Find where the given text appears and provide that cell's center as [X, Y] coordinate. 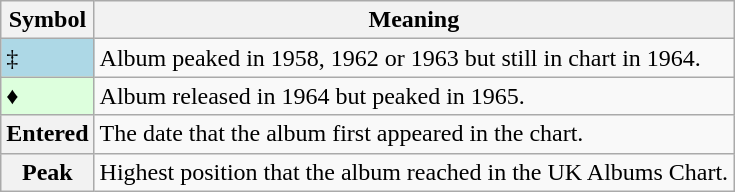
Highest position that the album reached in the UK Albums Chart. [414, 172]
Symbol [48, 20]
♦ [48, 96]
Entered [48, 134]
Album released in 1964 but peaked in 1965. [414, 96]
The date that the album first appeared in the chart. [414, 134]
Meaning [414, 20]
Album peaked in 1958, 1962 or 1963 but still in chart in 1964. [414, 58]
Peak [48, 172]
‡ [48, 58]
